Return (X, Y) of the center of cell containing provided text 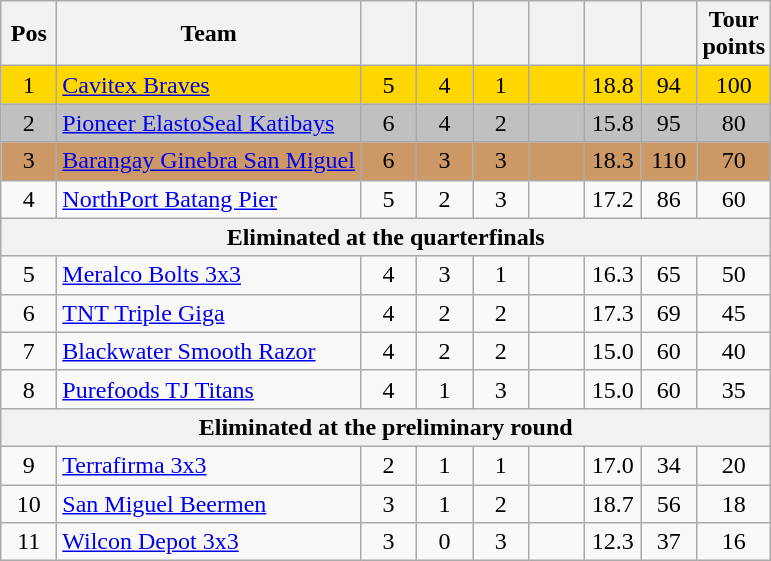
40 (734, 351)
Terrafirma 3x3 (209, 465)
69 (669, 313)
16.3 (613, 275)
10 (29, 503)
Purefoods TJ Titans (209, 389)
Cavitex Braves (209, 85)
Meralco Bolts 3x3 (209, 275)
37 (669, 542)
Barangay Ginebra San Miguel (209, 161)
56 (669, 503)
15.8 (613, 123)
7 (29, 351)
95 (669, 123)
9 (29, 465)
80 (734, 123)
San Miguel Beermen (209, 503)
Team (209, 34)
0 (445, 542)
TNT Triple Giga (209, 313)
94 (669, 85)
17.0 (613, 465)
50 (734, 275)
Wilcon Depot 3x3 (209, 542)
70 (734, 161)
18.8 (613, 85)
45 (734, 313)
12.3 (613, 542)
8 (29, 389)
18.3 (613, 161)
65 (669, 275)
16 (734, 542)
17.3 (613, 313)
110 (669, 161)
35 (734, 389)
18.7 (613, 503)
20 (734, 465)
Pos (29, 34)
11 (29, 542)
Blackwater Smooth Razor (209, 351)
18 (734, 503)
Pioneer ElastoSeal Katibays (209, 123)
17.2 (613, 199)
Eliminated at the preliminary round (386, 427)
100 (734, 85)
Eliminated at the quarterfinals (386, 237)
86 (669, 199)
Tour points (734, 34)
34 (669, 465)
NorthPort Batang Pier (209, 199)
